From the cell containing the given text, extract its center point as [x, y] coordinate. 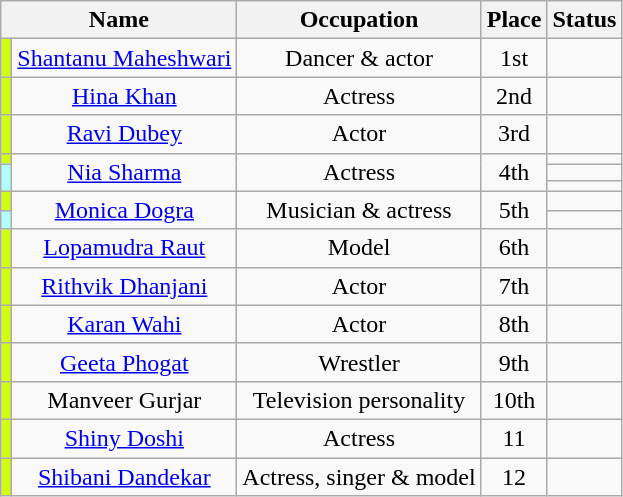
Occupation [359, 20]
Dancer & actor [359, 58]
Actress, singer & model [359, 477]
Shantanu Maheshwari [124, 58]
11 [514, 438]
Karan Wahi [124, 324]
Nia Sharma [124, 172]
8th [514, 324]
4th [514, 172]
3rd [514, 134]
Geeta Phogat [124, 362]
9th [514, 362]
Wrestler [359, 362]
5th [514, 210]
Hina Khan [124, 96]
2nd [514, 96]
Monica Dogra [124, 210]
12 [514, 477]
Shiny Doshi [124, 438]
Model [359, 248]
10th [514, 400]
1st [514, 58]
Television personality [359, 400]
Ravi Dubey [124, 134]
Status [584, 20]
7th [514, 286]
Place [514, 20]
Manveer Gurjar [124, 400]
Musician & actress [359, 210]
Rithvik Dhanjani [124, 286]
Name [119, 20]
Lopamudra Raut [124, 248]
Shibani Dandekar [124, 477]
6th [514, 248]
